Extract the [X, Y] coordinate from the center of the cell holding the provided text.  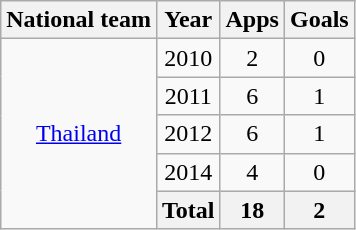
2010 [188, 58]
Year [188, 20]
4 [252, 172]
2014 [188, 172]
18 [252, 210]
2011 [188, 96]
Goals [319, 20]
Apps [252, 20]
Thailand [79, 134]
2012 [188, 134]
National team [79, 20]
Total [188, 210]
